Output the (X, Y) coordinate of the center of the cell containing the given text.  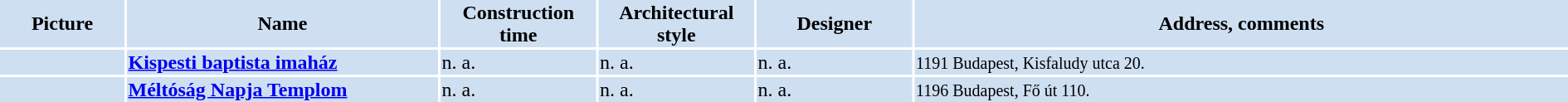
Designer (835, 23)
Architectural style (677, 23)
Kispesti baptista imaház (282, 62)
Address, comments (1241, 23)
1191 Budapest, Kisfaludy utca 20. (1241, 62)
Construction time (519, 23)
1196 Budapest, Fő út 110. (1241, 90)
Name (282, 23)
Picture (62, 23)
Méltóság Napja Templom (282, 90)
